From the cell containing the given text, extract its center point as (x, y) coordinate. 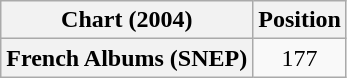
French Albums (SNEP) (127, 58)
177 (300, 58)
Chart (2004) (127, 20)
Position (300, 20)
